Determine the (x, y) coordinate at the center of the cell enclosing the given text.  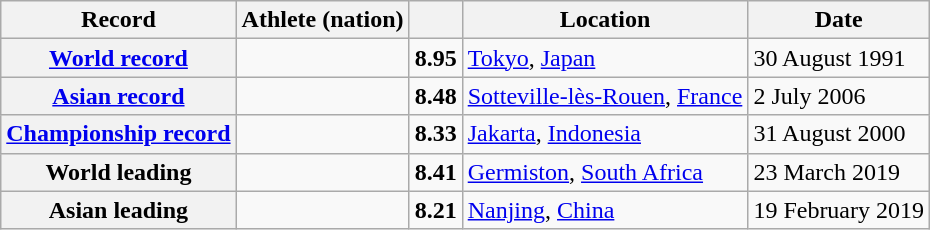
Sotteville-lès-Rouen, France (605, 96)
2 July 2006 (839, 96)
Tokyo, Japan (605, 58)
Record (118, 20)
8.21 (436, 210)
Asian leading (118, 210)
Germiston, South Africa (605, 172)
8.48 (436, 96)
Asian record (118, 96)
8.33 (436, 134)
Location (605, 20)
Date (839, 20)
Athlete (nation) (322, 20)
Jakarta, Indonesia (605, 134)
World leading (118, 172)
19 February 2019 (839, 210)
Nanjing, China (605, 210)
23 March 2019 (839, 172)
8.41 (436, 172)
World record (118, 58)
Championship record (118, 134)
30 August 1991 (839, 58)
8.95 (436, 58)
31 August 2000 (839, 134)
